Search for the cell housing the specified text and yield its [X, Y] center coordinate. 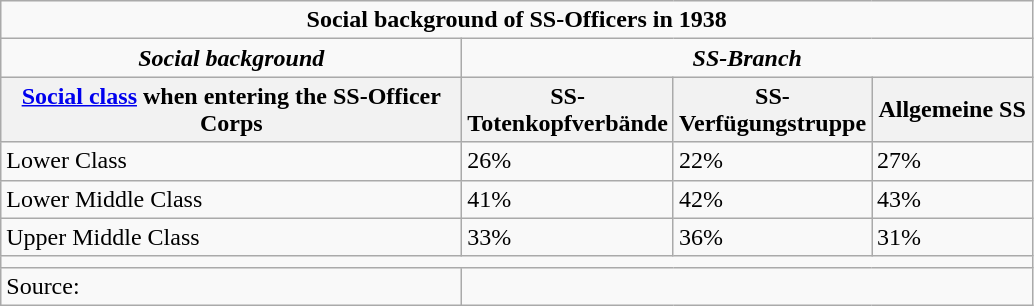
Lower Middle Class [232, 199]
Lower Class [232, 161]
Social class when entering the SS-Officer Corps [232, 110]
43% [952, 199]
Allgemeine SS [952, 110]
SS-Branch [748, 58]
Upper Middle Class [232, 237]
27% [952, 161]
Social background [232, 58]
26% [568, 161]
42% [772, 199]
Source: [232, 286]
22% [772, 161]
41% [568, 199]
SS-Totenkopfverbände [568, 110]
36% [772, 237]
33% [568, 237]
SS-Verfügungstruppe [772, 110]
31% [952, 237]
Social background of SS-Officers in 1938 [517, 20]
